Output the (x, y) coordinate of the center of the cell containing the given text.  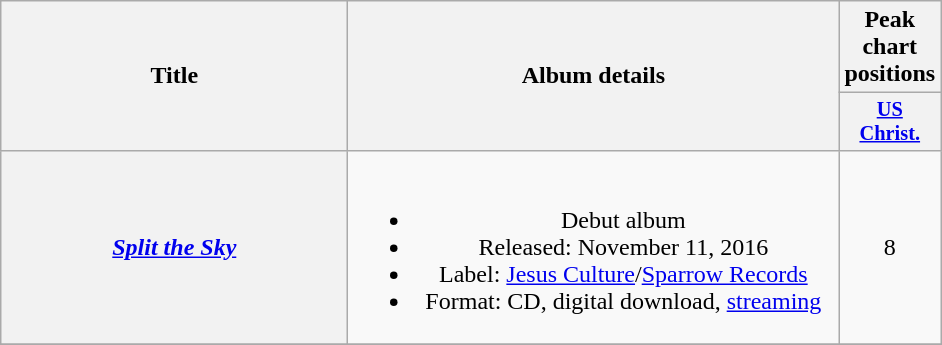
8 (890, 247)
USChrist. (890, 122)
Debut albumReleased: November 11, 2016Label: Jesus Culture/Sparrow RecordsFormat: CD, digital download, streaming (594, 247)
Peak chart positions (890, 47)
Split the Sky (174, 247)
Album details (594, 76)
Title (174, 76)
